Return [X, Y] of the center of cell containing provided text 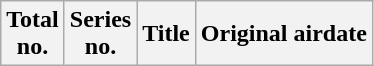
Totalno. [33, 34]
Title [166, 34]
Seriesno. [100, 34]
Original airdate [284, 34]
